Locate the cell with the specified text and output its [x, y] center coordinate. 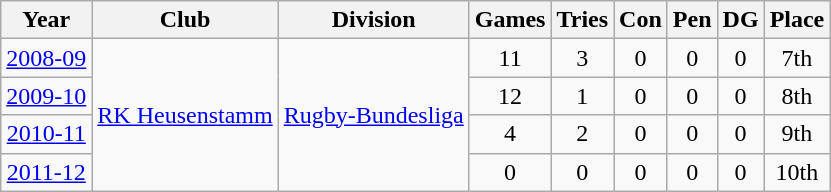
2011-12 [46, 172]
2 [582, 134]
8th [797, 96]
Club [185, 20]
11 [510, 58]
7th [797, 58]
DG [740, 20]
9th [797, 134]
Place [797, 20]
10th [797, 172]
2009-10 [46, 96]
Games [510, 20]
Year [46, 20]
Tries [582, 20]
Rugby-Bundesliga [374, 115]
1 [582, 96]
Pen [692, 20]
3 [582, 58]
Division [374, 20]
2010-11 [46, 134]
4 [510, 134]
2008-09 [46, 58]
12 [510, 96]
Con [641, 20]
RK Heusenstamm [185, 115]
